Locate the cell with the specified text and output its [X, Y] center coordinate. 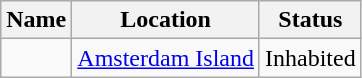
Amsterdam Island [166, 58]
Name [36, 20]
Inhabited [310, 58]
Location [166, 20]
Status [310, 20]
